From the cell containing the given text, extract its center point as [x, y] coordinate. 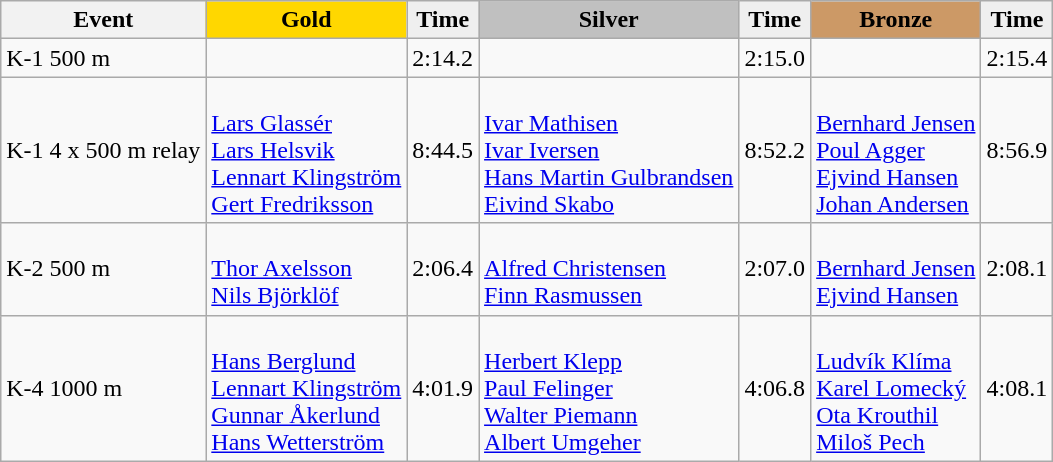
K-1 4 x 500 m relay [104, 150]
Event [104, 20]
2:07.0 [775, 269]
Lars GlassérLars HelsvikLennart KlingströmGert Fredriksson [306, 150]
2:06.4 [443, 269]
K-1 500 m [104, 58]
4:08.1 [1017, 388]
Bernhard JensenPoul AggerEjvind HansenJohan Andersen [896, 150]
Herbert KleppPaul FelingerWalter PiemannAlbert Umgeher [609, 388]
Gold [306, 20]
2:08.1 [1017, 269]
Silver [609, 20]
4:06.8 [775, 388]
K-4 1000 m [104, 388]
Bronze [896, 20]
2:15.0 [775, 58]
4:01.9 [443, 388]
Ludvík KlímaKarel LomeckýOta KrouthilMiloš Pech [896, 388]
2:15.4 [1017, 58]
Ivar MathisenIvar IversenHans Martin GulbrandsenEivind Skabo [609, 150]
8:56.9 [1017, 150]
2:14.2 [443, 58]
Thor AxelssonNils Björklöf [306, 269]
K-2 500 m [104, 269]
Hans BerglundLennart KlingströmGunnar ÅkerlundHans Wetterström [306, 388]
8:52.2 [775, 150]
Alfred ChristensenFinn Rasmussen [609, 269]
Bernhard JensenEjvind Hansen [896, 269]
8:44.5 [443, 150]
